Output the [X, Y] coordinate of the center of the cell containing the given text.  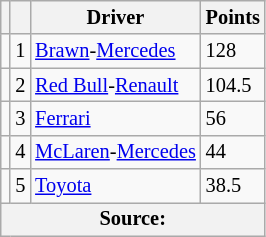
104.5 [233, 85]
Ferrari [115, 118]
Toyota [115, 186]
5 [20, 186]
Driver [115, 17]
56 [233, 118]
2 [20, 85]
Source: [133, 219]
Brawn-Mercedes [115, 51]
Points [233, 17]
44 [233, 152]
1 [20, 51]
38.5 [233, 186]
4 [20, 152]
128 [233, 51]
McLaren-Mercedes [115, 152]
Red Bull-Renault [115, 85]
3 [20, 118]
